Determine the [X, Y] coordinate at the center of the cell enclosing the given text.  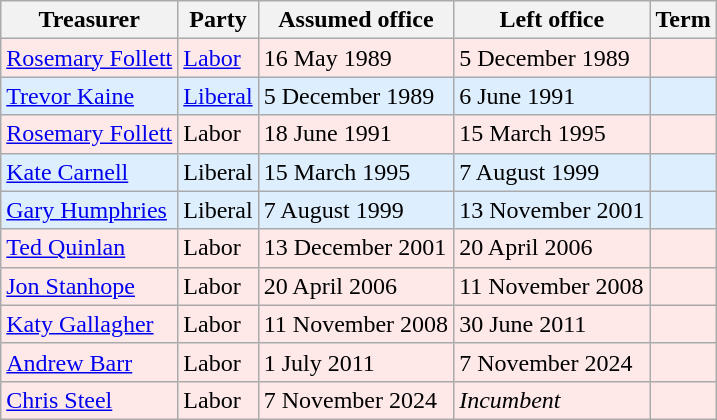
Jon Stanhope [90, 286]
Party [218, 20]
Incumbent [552, 400]
Ted Quinlan [90, 248]
13 December 2001 [356, 248]
Term [683, 20]
Chris Steel [90, 400]
1 July 2011 [356, 362]
Left office [552, 20]
Andrew Barr [90, 362]
13 November 2001 [552, 210]
Kate Carnell [90, 172]
Assumed office [356, 20]
Treasurer [90, 20]
18 June 1991 [356, 134]
30 June 2011 [552, 324]
Katy Gallagher [90, 324]
16 May 1989 [356, 58]
Trevor Kaine [90, 96]
6 June 1991 [552, 96]
Gary Humphries [90, 210]
